For the text-containing cell, return its midpoint in [X, Y] coordinate format. 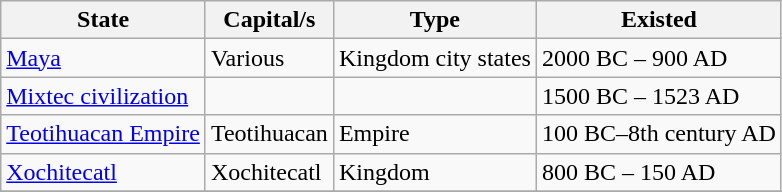
Kingdom [434, 172]
100 BC–8th century AD [658, 134]
1500 BC – 1523 AD [658, 96]
Maya [104, 58]
2000 BC – 900 AD [658, 58]
Empire [434, 134]
Existed [658, 20]
Capital/s [269, 20]
800 BC – 150 AD [658, 172]
Teotihuacan [269, 134]
Mixtec civilization [104, 96]
Type [434, 20]
State [104, 20]
Kingdom city states [434, 58]
Various [269, 58]
Teotihuacan Empire [104, 134]
